From the cell containing the given text, extract its center point as (x, y) coordinate. 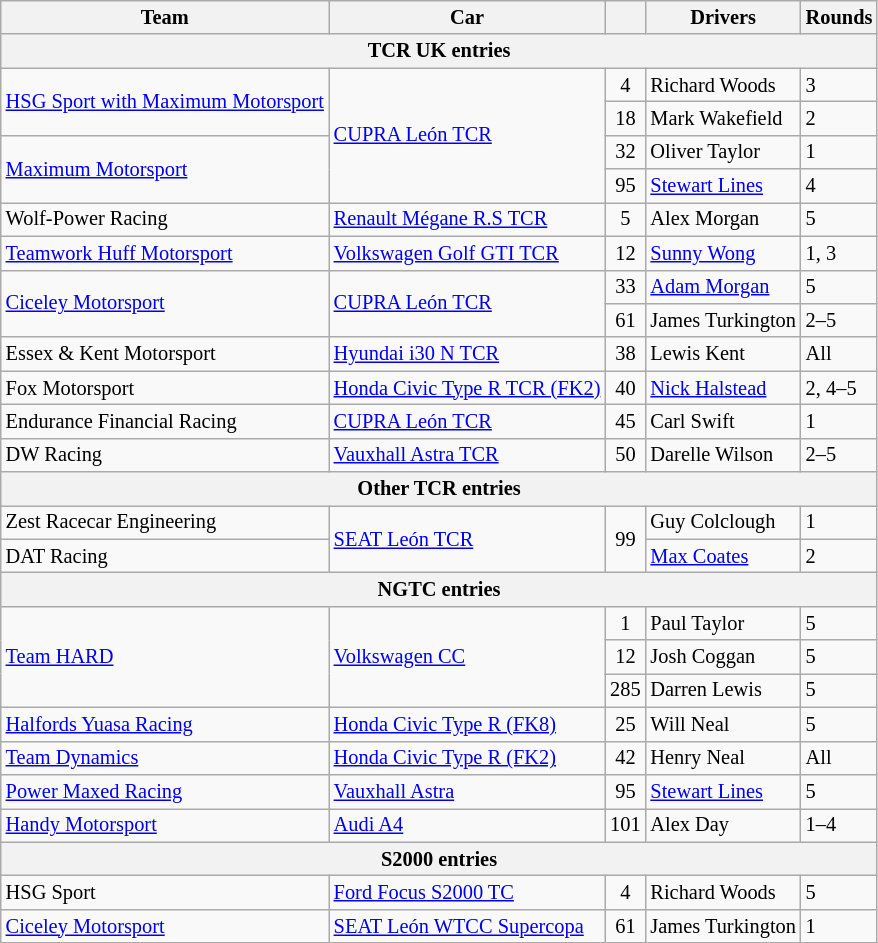
Josh Coggan (724, 657)
Team HARD (165, 656)
Halfords Yuasa Racing (165, 724)
Sunny Wong (724, 253)
SEAT León TCR (468, 538)
HSG Sport (165, 892)
HSG Sport with Maximum Motorsport (165, 102)
Ford Focus S2000 TC (468, 892)
42 (625, 758)
99 (625, 538)
Vauxhall Astra (468, 791)
Essex & Kent Motorsport (165, 354)
Nick Halstead (724, 388)
50 (625, 455)
Darelle Wilson (724, 455)
S2000 entries (440, 859)
SEAT León WTCC Supercopa (468, 926)
Zest Racecar Engineering (165, 522)
Honda Civic Type R (FK2) (468, 758)
Alex Day (724, 825)
33 (625, 287)
Team (165, 17)
Darren Lewis (724, 690)
Renault Mégane R.S TCR (468, 219)
1–4 (840, 825)
Handy Motorsport (165, 825)
40 (625, 388)
Will Neal (724, 724)
Volkswagen CC (468, 656)
285 (625, 690)
Drivers (724, 17)
Henry Neal (724, 758)
Max Coates (724, 556)
101 (625, 825)
NGTC entries (440, 589)
Volkswagen Golf GTI TCR (468, 253)
Vauxhall Astra TCR (468, 455)
18 (625, 118)
45 (625, 421)
Alex Morgan (724, 219)
Power Maxed Racing (165, 791)
25 (625, 724)
Honda Civic Type R (FK8) (468, 724)
2, 4–5 (840, 388)
Fox Motorsport (165, 388)
38 (625, 354)
Oliver Taylor (724, 152)
32 (625, 152)
Carl Swift (724, 421)
Lewis Kent (724, 354)
Mark Wakefield (724, 118)
Rounds (840, 17)
DAT Racing (165, 556)
Teamwork Huff Motorsport (165, 253)
Paul Taylor (724, 623)
Other TCR entries (440, 489)
Hyundai i30 N TCR (468, 354)
Car (468, 17)
3 (840, 85)
DW Racing (165, 455)
Wolf-Power Racing (165, 219)
Endurance Financial Racing (165, 421)
Audi A4 (468, 825)
Honda Civic Type R TCR (FK2) (468, 388)
Team Dynamics (165, 758)
Maximum Motorsport (165, 168)
1, 3 (840, 253)
Adam Morgan (724, 287)
Guy Colclough (724, 522)
TCR UK entries (440, 51)
